Capture the cell that displays the provided text and extract its (x, y) central coordinate. 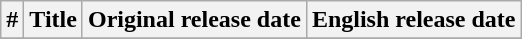
# (12, 20)
English release date (414, 20)
Original release date (194, 20)
Title (54, 20)
